Detect which cell encompasses the target text, then output its [X, Y] center coordinate. 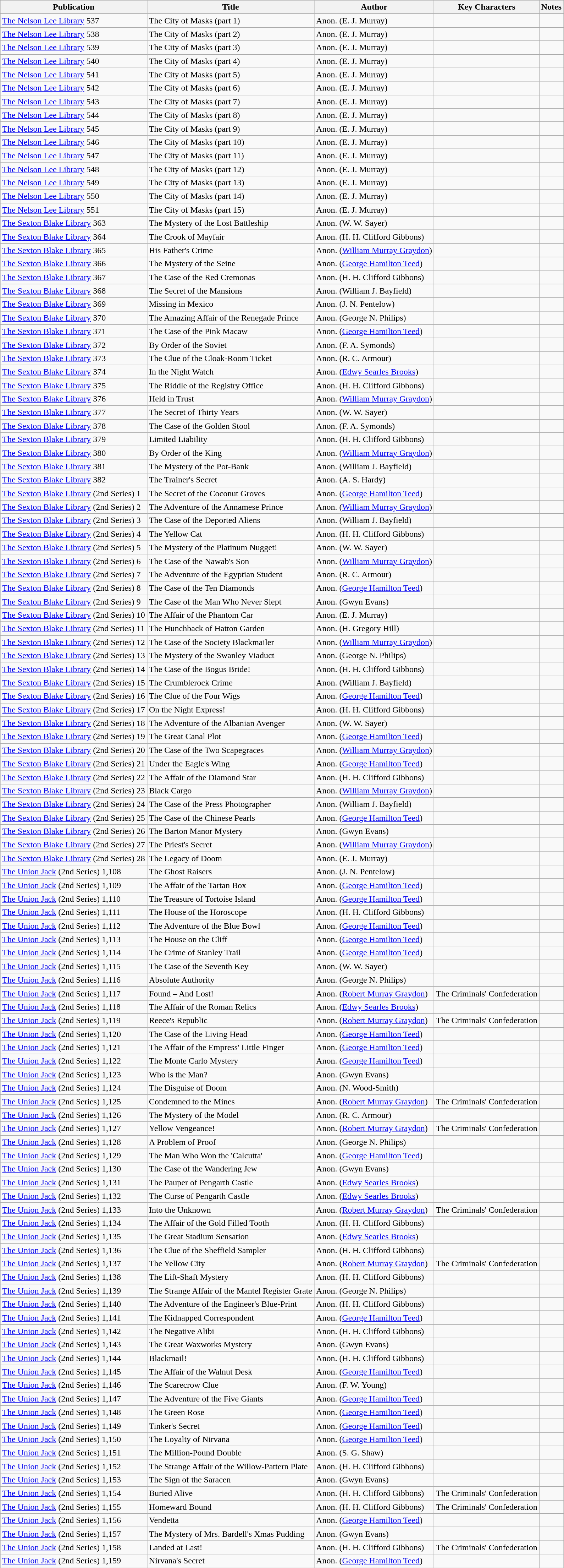
The Nelson Lee Library 546 [74, 142]
The Union Jack (2nd Series) 1,154 [74, 1493]
The House on the Cliff [231, 939]
Homeward Bound [231, 1507]
The Kidnapped Correspondent [231, 1318]
The Crime of Stanley Trail [231, 953]
The City of Masks (part 5) [231, 75]
The City of Masks (part 15) [231, 210]
Landed at Last! [231, 1547]
The Case of the Red Cremonas [231, 277]
The Nelson Lee Library 543 [74, 102]
The Nelson Lee Library 551 [74, 210]
Author [374, 7]
The Case of the Chinese Pearls [231, 818]
The Sexton Blake Library (2nd Series) 1 [74, 493]
The Sign of the Saracen [231, 1480]
The Union Jack (2nd Series) 1,156 [74, 1520]
The Sexton Blake Library 377 [74, 413]
Black Cargo [231, 791]
The Riddle of the Registry Office [231, 385]
The Nelson Lee Library 537 [74, 21]
Yellow Vengeance! [231, 1129]
Anon. (A. S. Hardy) [374, 480]
The Sexton Blake Library (2nd Series) 4 [74, 534]
Title [231, 7]
The Union Jack (2nd Series) 1,137 [74, 1264]
The Sexton Blake Library 366 [74, 264]
The Sexton Blake Library (2nd Series) 6 [74, 561]
The Treasure of Tortoise Island [231, 899]
The Union Jack (2nd Series) 1,153 [74, 1480]
The Green Rose [231, 1412]
The Sexton Blake Library (2nd Series) 5 [74, 547]
The Union Jack (2nd Series) 1,108 [74, 872]
The Ghost Raisers [231, 872]
The Barton Manor Mystery [231, 831]
The Union Jack (2nd Series) 1,117 [74, 993]
The Union Jack (2nd Series) 1,140 [74, 1304]
The Disguise of Doom [231, 1088]
The Union Jack (2nd Series) 1,125 [74, 1102]
The Crook of Mayfair [231, 237]
The Affair of the Phantom Car [231, 615]
The Union Jack (2nd Series) 1,111 [74, 912]
The Sexton Blake Library (2nd Series) 24 [74, 804]
The Union Jack (2nd Series) 1,131 [74, 1182]
The Hunchback of Hatton Garden [231, 629]
The Adventure of the Albanian Avenger [231, 723]
The Mystery of the Swanley Viaduct [231, 656]
The Legacy of Doom [231, 858]
The Sexton Blake Library (2nd Series) 23 [74, 791]
The Union Jack (2nd Series) 1,158 [74, 1547]
Absolute Authority [231, 980]
The Sexton Blake Library (2nd Series) 12 [74, 642]
The Amazing Affair of the Renegade Prince [231, 318]
The Case of the Wandering Jew [231, 1169]
The Case of the Golden Stool [231, 426]
In the Night Watch [231, 372]
The Clue of the Cloak-Room Ticket [231, 358]
The Nelson Lee Library 548 [74, 169]
The Adventure of the Blue Bowl [231, 926]
The Nelson Lee Library 545 [74, 129]
The Sexton Blake Library 364 [74, 237]
The Strange Affair of the Willow-Pattern Plate [231, 1466]
The Union Jack (2nd Series) 1,149 [74, 1426]
The Yellow Cat [231, 534]
The Clue of the Sheffield Sampler [231, 1250]
The Case of the Man Who Never Slept [231, 602]
The City of Masks (part 10) [231, 142]
The Union Jack (2nd Series) 1,132 [74, 1196]
The Secret of Thirty Years [231, 413]
The Strange Affair of the Mantel Register Grate [231, 1291]
The Sexton Blake Library 380 [74, 453]
The Union Jack (2nd Series) 1,152 [74, 1466]
The Union Jack (2nd Series) 1,142 [74, 1331]
The Affair of the Walnut Desk [231, 1372]
The Sexton Blake Library 372 [74, 345]
Under the Eagle's Wing [231, 764]
The Union Jack (2nd Series) 1,144 [74, 1358]
The Case of the Press Photographer [231, 804]
Condemned to the Mines [231, 1102]
Notes [551, 7]
The Sexton Blake Library 375 [74, 385]
The Sexton Blake Library 368 [74, 291]
The Affair of the Gold Filled Tooth [231, 1223]
The Sexton Blake Library 374 [74, 372]
The Union Jack (2nd Series) 1,124 [74, 1088]
Anon. (S. G. Shaw) [374, 1453]
The Sexton Blake Library (2nd Series) 22 [74, 777]
The Union Jack (2nd Series) 1,136 [74, 1250]
The Union Jack (2nd Series) 1,138 [74, 1277]
The Nelson Lee Library 547 [74, 155]
The Affair of the Empress' Little Finger [231, 1048]
The Sexton Blake Library (2nd Series) 11 [74, 629]
The Union Jack (2nd Series) 1,134 [74, 1223]
Anon. (F. W. Young) [374, 1385]
Buried Alive [231, 1493]
The Great Canal Plot [231, 737]
The City of Masks (part 9) [231, 129]
By Order of the King [231, 453]
The Union Jack (2nd Series) 1,126 [74, 1115]
The City of Masks (part 12) [231, 169]
The Mystery of the Model [231, 1115]
Anon. (H. Gregory Hill) [374, 629]
The Union Jack (2nd Series) 1,114 [74, 953]
The Lift-Shaft Mystery [231, 1277]
The Sexton Blake Library (2nd Series) 7 [74, 574]
The Union Jack (2nd Series) 1,129 [74, 1155]
The Union Jack (2nd Series) 1,148 [74, 1412]
The Nelson Lee Library 549 [74, 183]
The Union Jack (2nd Series) 1,159 [74, 1561]
The Sexton Blake Library 371 [74, 331]
The Man Who Won the 'Calcutta' [231, 1155]
The Sexton Blake Library 381 [74, 466]
The Union Jack (2nd Series) 1,145 [74, 1372]
The Union Jack (2nd Series) 1,146 [74, 1385]
The Sexton Blake Library 367 [74, 277]
The Sexton Blake Library (2nd Series) 27 [74, 845]
The Sexton Blake Library (2nd Series) 8 [74, 588]
The Case of the Two Scapegraces [231, 750]
The Sexton Blake Library (2nd Series) 15 [74, 683]
The Case of the Living Head [231, 1034]
The City of Masks (part 4) [231, 61]
The Adventure of the Five Giants [231, 1399]
The Adventure of the Engineer's Blue-Print [231, 1304]
The Sexton Blake Library (2nd Series) 3 [74, 520]
The Yellow City [231, 1264]
The Sexton Blake Library 369 [74, 304]
The Nelson Lee Library 550 [74, 196]
The Union Jack (2nd Series) 1,135 [74, 1236]
The Sexton Blake Library 363 [74, 223]
The Great Waxworks Mystery [231, 1345]
The Union Jack (2nd Series) 1,128 [74, 1142]
His Father's Crime [231, 250]
The Nelson Lee Library 539 [74, 48]
The Monte Carlo Mystery [231, 1061]
The Union Jack (2nd Series) 1,123 [74, 1075]
The Great Stadium Sensation [231, 1236]
The Case of the Nawab's Son [231, 561]
Missing in Mexico [231, 304]
The Sexton Blake Library (2nd Series) 10 [74, 615]
The Sexton Blake Library (2nd Series) 21 [74, 764]
The Loyalty of Nirvana [231, 1439]
The City of Masks (part 6) [231, 88]
The Case of the Pink Macaw [231, 331]
The Union Jack (2nd Series) 1,116 [74, 980]
The Union Jack (2nd Series) 1,143 [74, 1345]
The Negative Alibi [231, 1331]
The City of Masks (part 11) [231, 155]
The Adventure of the Egyptian Student [231, 574]
The Union Jack (2nd Series) 1,115 [74, 966]
The Mystery of the Lost Battleship [231, 223]
The Scarecrow Clue [231, 1385]
The Case of the Bogus Bride! [231, 669]
The Union Jack (2nd Series) 1,147 [74, 1399]
The Union Jack (2nd Series) 1,127 [74, 1129]
The Mystery of the Seine [231, 264]
The Priest's Secret [231, 845]
A Problem of Proof [231, 1142]
The Union Jack (2nd Series) 1,157 [74, 1534]
Blackmail! [231, 1358]
Publication [74, 7]
The House of the Horoscope [231, 912]
Limited Liability [231, 439]
The Sexton Blake Library 376 [74, 399]
The Sexton Blake Library (2nd Series) 2 [74, 507]
The Union Jack (2nd Series) 1,141 [74, 1318]
The Crumblerock Crime [231, 683]
The Sexton Blake Library (2nd Series) 26 [74, 831]
The Sexton Blake Library (2nd Series) 19 [74, 737]
The Union Jack (2nd Series) 1,151 [74, 1453]
The Union Jack (2nd Series) 1,110 [74, 899]
The Curse of Pengarth Castle [231, 1196]
The Union Jack (2nd Series) 1,120 [74, 1034]
The Nelson Lee Library 538 [74, 34]
The Trainer's Secret [231, 480]
The Nelson Lee Library 542 [74, 88]
The City of Masks (part 3) [231, 48]
The Union Jack (2nd Series) 1,130 [74, 1169]
The Union Jack (2nd Series) 1,122 [74, 1061]
The City of Masks (part 2) [231, 34]
The Affair of the Diamond Star [231, 777]
The City of Masks (part 14) [231, 196]
The Sexton Blake Library (2nd Series) 14 [74, 669]
The Secret of the Mansions [231, 291]
The Union Jack (2nd Series) 1,119 [74, 1020]
The Sexton Blake Library 379 [74, 439]
The Union Jack (2nd Series) 1,139 [74, 1291]
The Affair of the Roman Relics [231, 1007]
Vendetta [231, 1520]
The Pauper of Pengarth Castle [231, 1182]
The City of Masks (part 8) [231, 115]
The Mystery of Mrs. Bardell's Xmas Pudding [231, 1534]
Nirvana's Secret [231, 1561]
By Order of the Soviet [231, 345]
The Sexton Blake Library (2nd Series) 20 [74, 750]
Key Characters [487, 7]
The Union Jack (2nd Series) 1,155 [74, 1507]
The Union Jack (2nd Series) 1,118 [74, 1007]
The Sexton Blake Library (2nd Series) 16 [74, 696]
On the Night Express! [231, 710]
The Nelson Lee Library 540 [74, 61]
Anon. (N. Wood-Smith) [374, 1088]
Into the Unknown [231, 1209]
The Affair of the Tartan Box [231, 885]
The Union Jack (2nd Series) 1,113 [74, 939]
Who is the Man? [231, 1075]
The Sexton Blake Library 370 [74, 318]
The Case of the Ten Diamonds [231, 588]
The City of Masks (part 1) [231, 21]
The Sexton Blake Library 373 [74, 358]
The Union Jack (2nd Series) 1,133 [74, 1209]
The Union Jack (2nd Series) 1,150 [74, 1439]
The Mystery of the Pot-Bank [231, 466]
The Sexton Blake Library (2nd Series) 18 [74, 723]
The Sexton Blake Library 382 [74, 480]
The City of Masks (part 7) [231, 102]
The Sexton Blake Library 378 [74, 426]
The City of Masks (part 13) [231, 183]
The Secret of the Coconut Groves [231, 493]
Reece's Republic [231, 1020]
The Case of the Seventh Key [231, 966]
The Clue of the Four Wigs [231, 696]
The Union Jack (2nd Series) 1,109 [74, 885]
The Million-Pound Double [231, 1453]
The Sexton Blake Library (2nd Series) 28 [74, 858]
Tinker's Secret [231, 1426]
The Union Jack (2nd Series) 1,112 [74, 926]
The Case of the Deported Aliens [231, 520]
Found – And Lost! [231, 993]
The Sexton Blake Library (2nd Series) 13 [74, 656]
The Sexton Blake Library (2nd Series) 9 [74, 602]
The Sexton Blake Library (2nd Series) 25 [74, 818]
The Union Jack (2nd Series) 1,121 [74, 1048]
The Nelson Lee Library 541 [74, 75]
Held in Trust [231, 399]
The Adventure of the Annamese Prince [231, 507]
The Sexton Blake Library 365 [74, 250]
The Mystery of the Platinum Nugget! [231, 547]
The Nelson Lee Library 544 [74, 115]
The Case of the Society Blackmailer [231, 642]
The Sexton Blake Library (2nd Series) 17 [74, 710]
